Identify which cell holds the provided text, then report its [X, Y] central coordinate. 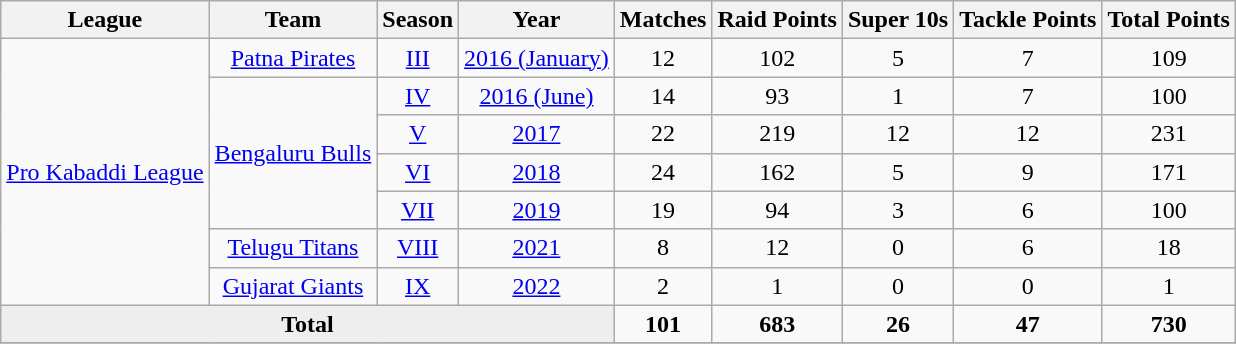
101 [663, 324]
IX [418, 286]
IV [418, 96]
Raid Points [777, 20]
2016 (June) [537, 96]
Matches [663, 20]
93 [777, 96]
Total Points [1169, 20]
171 [1169, 172]
219 [777, 134]
109 [1169, 58]
94 [777, 210]
2021 [537, 248]
League [105, 20]
2 [663, 286]
Total [308, 324]
Gujarat Giants [293, 286]
19 [663, 210]
III [418, 58]
Year [537, 20]
Bengaluru Bulls [293, 153]
26 [898, 324]
683 [777, 324]
231 [1169, 134]
Patna Pirates [293, 58]
Pro Kabaddi League [105, 172]
102 [777, 58]
14 [663, 96]
24 [663, 172]
3 [898, 210]
2019 [537, 210]
22 [663, 134]
18 [1169, 248]
2018 [537, 172]
Telugu Titans [293, 248]
2017 [537, 134]
47 [1028, 324]
VIII [418, 248]
162 [777, 172]
8 [663, 248]
9 [1028, 172]
2016 (January) [537, 58]
VII [418, 210]
V [418, 134]
Super 10s [898, 20]
VI [418, 172]
Tackle Points [1028, 20]
730 [1169, 324]
Season [418, 20]
2022 [537, 286]
Team [293, 20]
